From the cell containing the given text, extract its center point as (X, Y) coordinate. 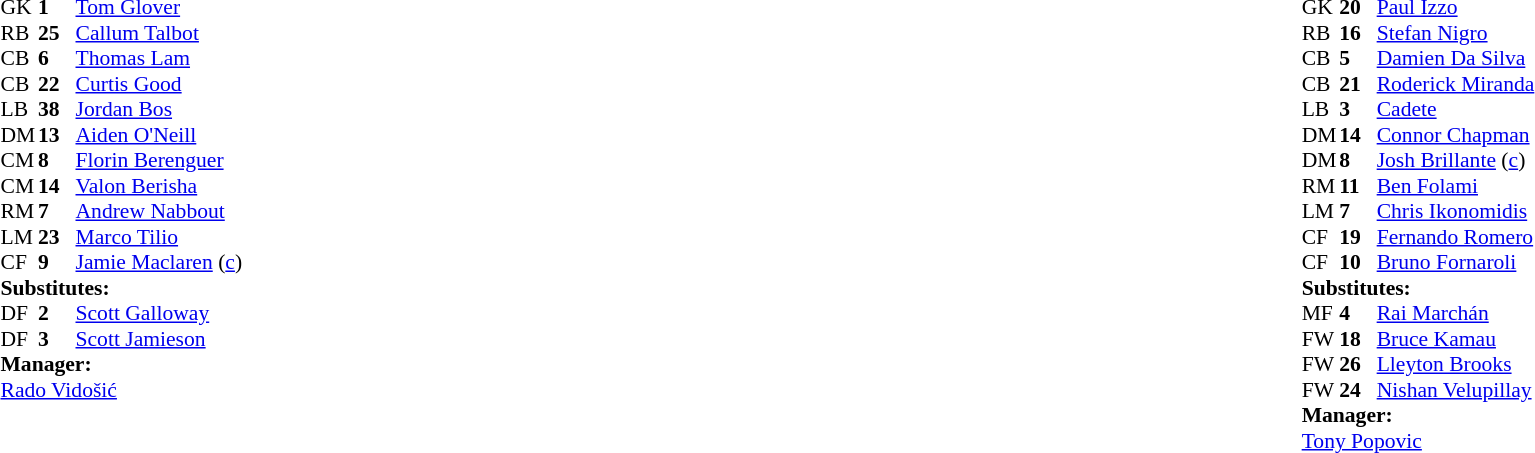
11 (1358, 186)
Bruno Fornaroli (1456, 263)
18 (1358, 339)
5 (1358, 59)
Roderick Miranda (1456, 84)
Damien Da Silva (1456, 59)
MF (1321, 313)
Jamie Maclaren (c) (160, 263)
Aiden O'Neill (160, 135)
22 (57, 84)
Lleyton Brooks (1456, 365)
9 (57, 263)
Rado Vidošić (121, 390)
23 (57, 237)
Callum Talbot (160, 33)
Scott Galloway (160, 313)
6 (57, 59)
Connor Chapman (1456, 135)
Thomas Lam (160, 59)
Scott Jamieson (160, 339)
21 (1358, 84)
Marco Tilio (160, 237)
Andrew Nabbout (160, 211)
16 (1358, 33)
Florin Berenguer (160, 161)
26 (1358, 365)
24 (1358, 390)
Fernando Romero (1456, 237)
Rai Marchán (1456, 313)
10 (1358, 263)
Stefan Nigro (1456, 33)
13 (57, 135)
Jordan Bos (160, 109)
Curtis Good (160, 84)
38 (57, 109)
Chris Ikonomidis (1456, 211)
Cadete (1456, 109)
Josh Brillante (c) (1456, 161)
19 (1358, 237)
Valon Berisha (160, 186)
Ben Folami (1456, 186)
Bruce Kamau (1456, 339)
Nishan Velupillay (1456, 390)
25 (57, 33)
4 (1358, 313)
2 (57, 313)
